Find where the given text appears and provide that cell's center as (X, Y) coordinate. 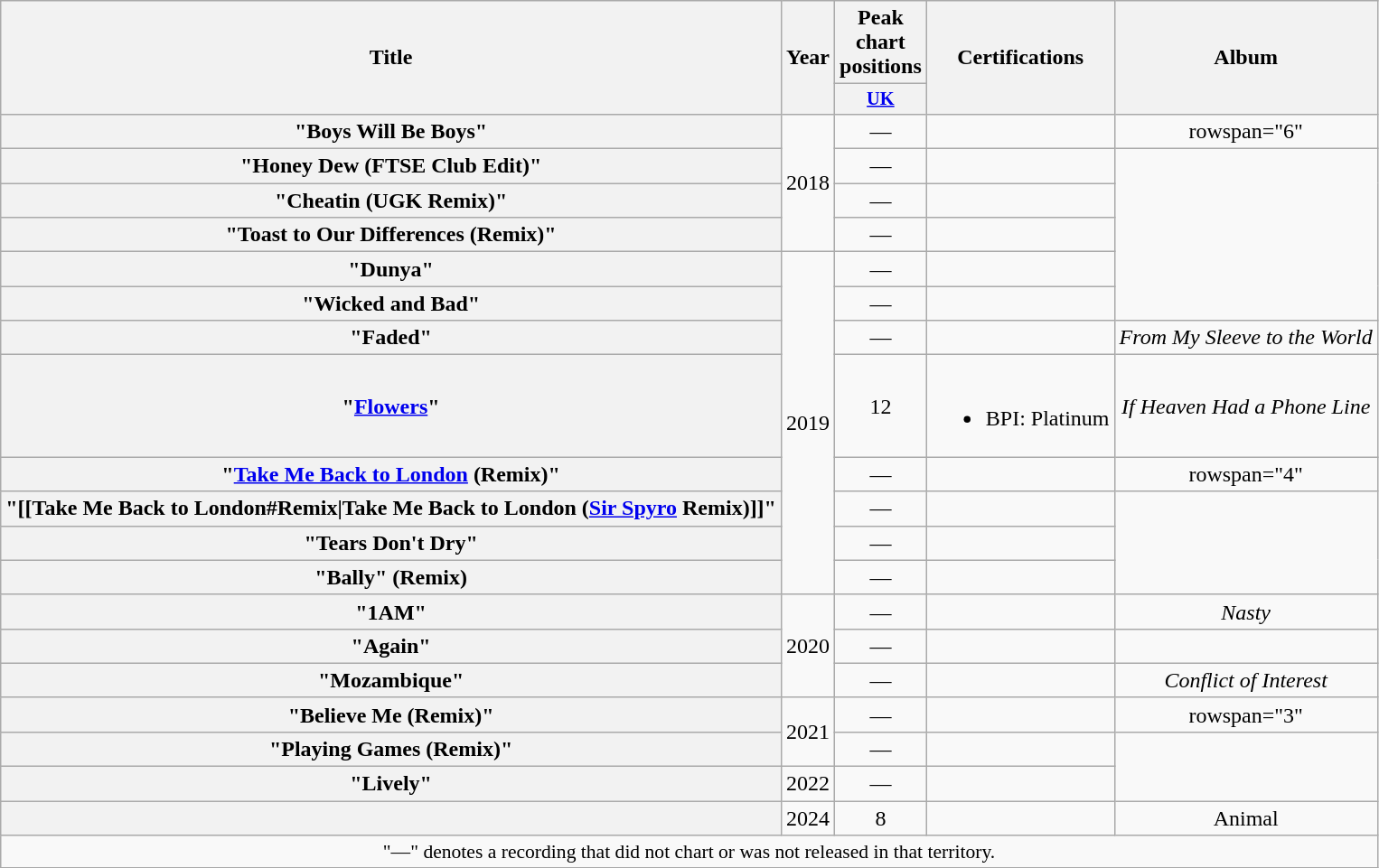
Animal (1245, 818)
"Take Me Back to London (Remix)" (391, 474)
2020 (808, 646)
"1AM" (391, 611)
2021 (808, 732)
"Wicked and Bad" (391, 303)
"Faded" (391, 338)
rowspan="4" (1245, 474)
"Lively" (391, 784)
If Heaven Had a Phone Line (1245, 406)
BPI: Platinum (1020, 406)
Title (391, 58)
Peak chart positions (881, 42)
rowspan="3" (1245, 714)
"Toast to Our Differences (Remix)" (391, 235)
"Dunya" (391, 269)
"Tears Don't Dry" (391, 543)
2024 (808, 818)
8 (881, 818)
12 (881, 406)
"Bally" (Remix) (391, 577)
From My Sleeve to the World (1245, 338)
"Playing Games (Remix)" (391, 749)
"Mozambique" (391, 680)
Nasty (1245, 611)
Year (808, 58)
"Honey Dew (FTSE Club Edit)" (391, 166)
"Boys Will Be Boys" (391, 131)
2019 (808, 424)
Conflict of Interest (1245, 680)
"—" denotes a recording that did not chart or was not released in that territory. (689, 852)
2022 (808, 784)
2018 (808, 182)
"Flowers" (391, 406)
Certifications (1020, 58)
rowspan="6" (1245, 131)
UK (881, 99)
"Again" (391, 646)
Album (1245, 58)
"[[Take Me Back to London#Remix|Take Me Back to London (Sir Spyro Remix)]]" (391, 509)
"Believe Me (Remix)" (391, 714)
"Cheatin (UGK Remix)" (391, 201)
